Capture the cell that displays the provided text and extract its [x, y] central coordinate. 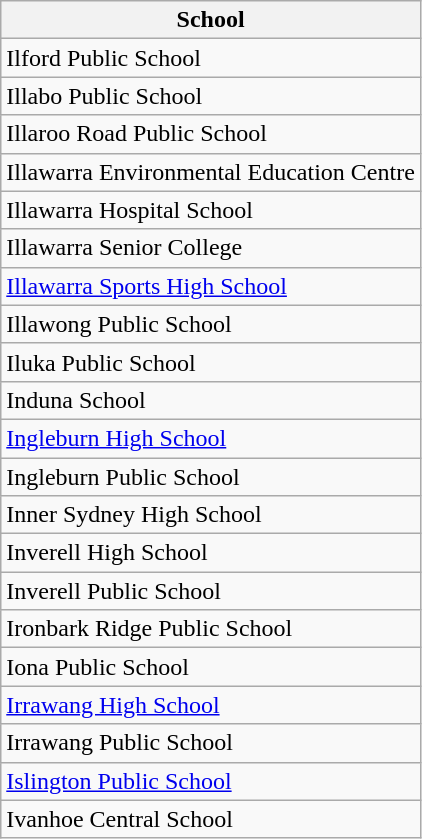
Illawarra Sports High School [211, 286]
Illawarra Senior College [211, 248]
Illawarra Environmental Education Centre [211, 172]
Illabo Public School [211, 96]
Ilford Public School [211, 58]
Inverell Public School [211, 591]
School [211, 20]
Islington Public School [211, 781]
Inner Sydney High School [211, 515]
Inverell High School [211, 553]
Induna School [211, 400]
Ingleburn Public School [211, 477]
Ironbark Ridge Public School [211, 629]
Ingleburn High School [211, 438]
Illawarra Hospital School [211, 210]
Iona Public School [211, 667]
Illaroo Road Public School [211, 134]
Irrawang High School [211, 705]
Iluka Public School [211, 362]
Ivanhoe Central School [211, 819]
Illawong Public School [211, 324]
Irrawang Public School [211, 743]
